From the cell containing the given text, extract its center point as (X, Y) coordinate. 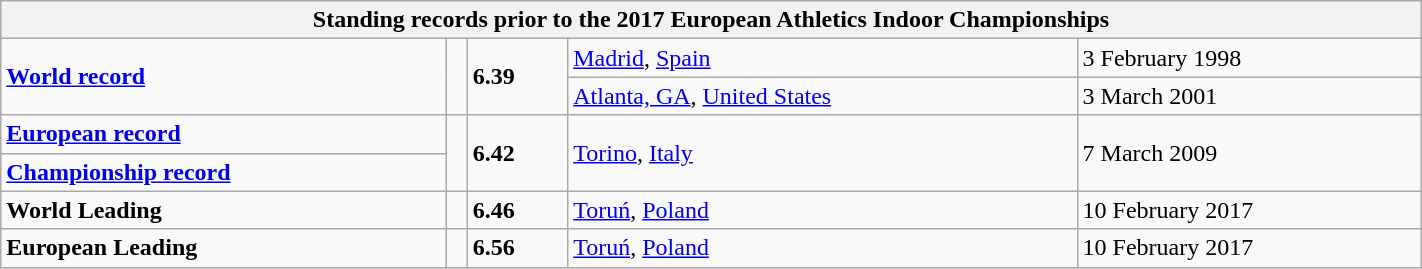
6.42 (517, 153)
Championship record (224, 172)
7 March 2009 (1249, 153)
6.39 (517, 77)
Standing records prior to the 2017 European Athletics Indoor Championships (711, 20)
World record (224, 77)
Torino, Italy (822, 153)
Atlanta, GA, United States (822, 96)
6.56 (517, 248)
European record (224, 134)
World Leading (224, 210)
3 March 2001 (1249, 96)
3 February 1998 (1249, 58)
6.46 (517, 210)
European Leading (224, 248)
Madrid, Spain (822, 58)
